Return the (x, y) coordinate for the center point of the cell that contains the specified text.  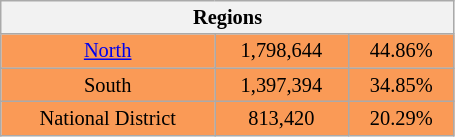
South (108, 85)
1,798,644 (282, 51)
North (108, 51)
34.85% (401, 85)
20.29% (401, 118)
National District (108, 118)
Regions (228, 17)
813,420 (282, 118)
1,397,394 (282, 85)
44.86% (401, 51)
